Pinpoint the cell where the given text exists, returning its [X, Y] midpoint coordinate. 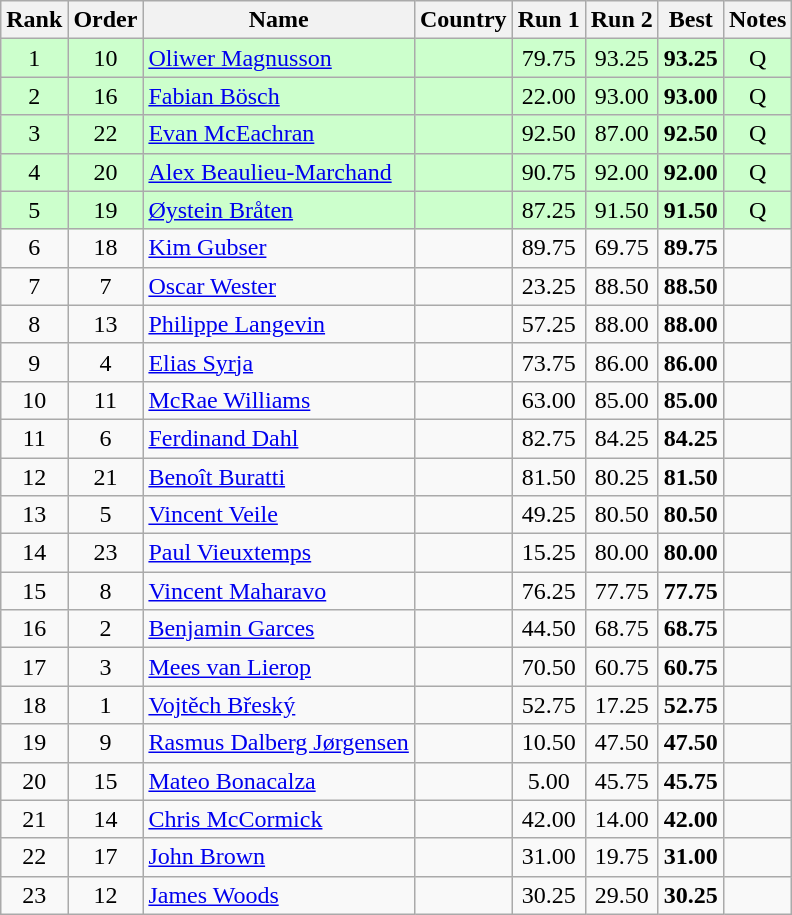
22.00 [548, 96]
Best [690, 20]
49.25 [548, 515]
17.25 [622, 705]
Vincent Veile [278, 515]
Paul Vieuxtemps [278, 553]
15.25 [548, 553]
Kim Gubser [278, 248]
87.00 [622, 134]
Mees van Lierop [278, 667]
Name [278, 20]
Ferdinand Dahl [278, 438]
Vincent Maharavo [278, 591]
23.25 [548, 286]
Philippe Langevin [278, 324]
87.25 [548, 210]
Fabian Bösch [278, 96]
44.50 [548, 629]
Evan McEachran [278, 134]
Vojtěch Břeský [278, 705]
McRae Williams [278, 400]
69.75 [622, 248]
James Woods [278, 895]
Rasmus Dalberg Jørgensen [278, 743]
Mateo Bonacalza [278, 781]
10.50 [548, 743]
John Brown [278, 857]
57.25 [548, 324]
73.75 [548, 362]
Oliwer Magnusson [278, 58]
19.75 [622, 857]
Alex Beaulieu-Marchand [278, 172]
Run 2 [622, 20]
Order [106, 20]
Elias Syrja [278, 362]
Benjamin Garces [278, 629]
Øystein Bråten [278, 210]
63.00 [548, 400]
Chris McCormick [278, 819]
76.25 [548, 591]
Benoît Buratti [278, 477]
80.25 [622, 477]
Run 1 [548, 20]
Country [463, 20]
70.50 [548, 667]
Oscar Wester [278, 286]
90.75 [548, 172]
82.75 [548, 438]
29.50 [622, 895]
5.00 [548, 781]
Notes [757, 20]
Rank [34, 20]
14.00 [622, 819]
79.75 [548, 58]
